Return the [x, y] coordinate for the center point of the cell that contains the specified text.  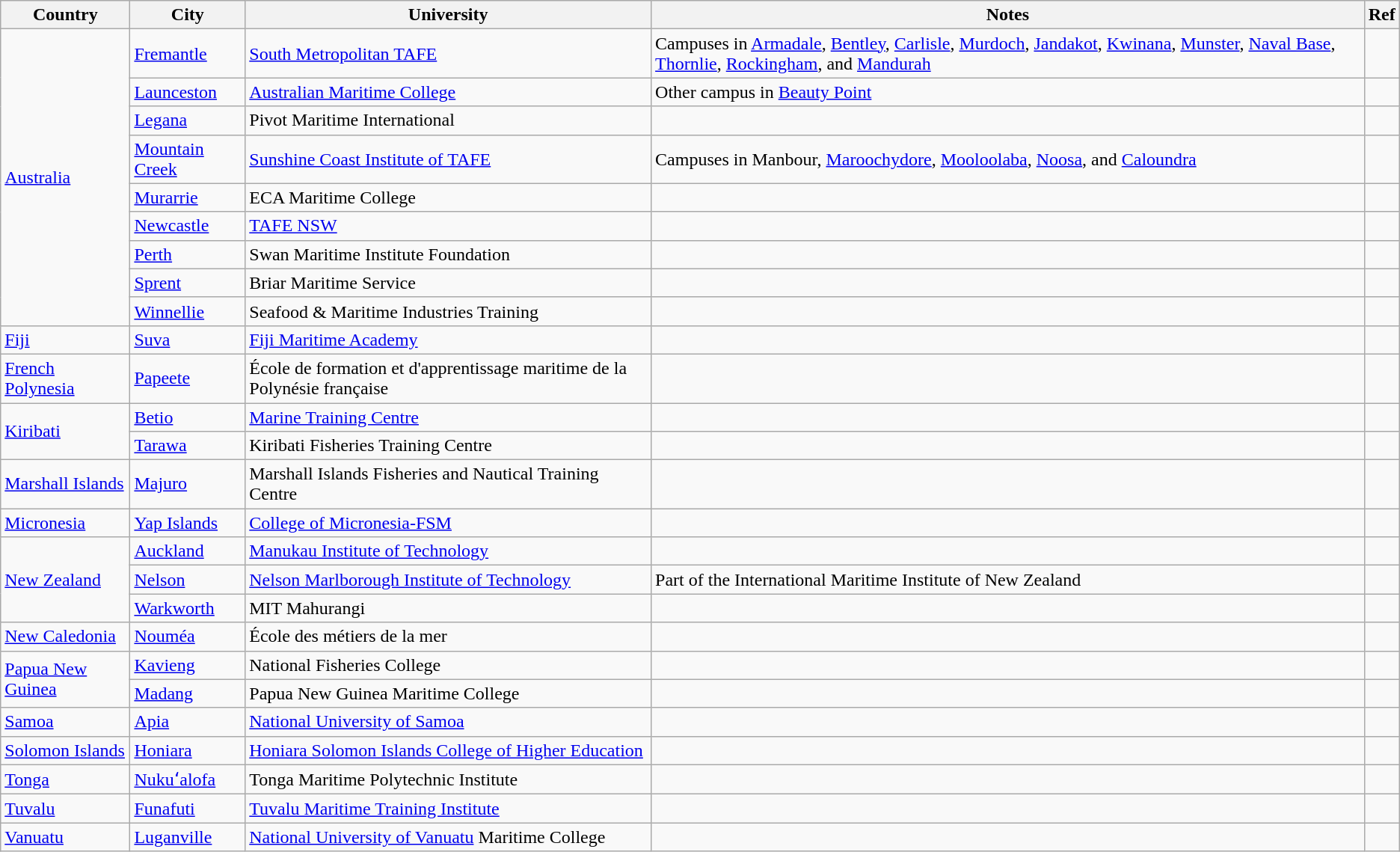
South Metropolitan TAFE [449, 54]
École de formation et d'apprentissage maritime de la Polynésie française [449, 379]
Campuses in Armadale, Bentley, Carlisle, Murdoch, Jandakot, Kwinana, Munster, Naval Base, Thornlie, Rockingham, and Mandurah [1008, 54]
Seafood & Maritime Industries Training [449, 311]
Country [66, 15]
Tarawa [188, 446]
Suva [188, 340]
Madang [188, 693]
Briar Maritime Service [449, 283]
Apia [188, 722]
MIT Mahurangi [449, 608]
Pivot Maritime International [449, 120]
Papeete [188, 379]
Murarrie [188, 197]
Nelson [188, 580]
College of Micronesia-FSM [449, 523]
Auckland [188, 551]
Sunshine Coast Institute of TAFE [449, 159]
Newcastle [188, 226]
New Zealand [66, 580]
Fiji [66, 340]
Nouméa [188, 637]
University [449, 15]
Tuvalu [66, 809]
Papua New Guinea [66, 679]
Other campus in Beauty Point [1008, 92]
Winnellie [188, 311]
Tonga [66, 779]
ECA Maritime College [449, 197]
Yap Islands [188, 523]
Part of the International Maritime Institute of New Zealand [1008, 580]
Honiara Solomon Islands College of Higher Education [449, 750]
Tuvalu Maritime Training Institute [449, 809]
Manukau Institute of Technology [449, 551]
Perth [188, 254]
Launceston [188, 92]
Funafuti [188, 809]
Kiribati Fisheries Training Centre [449, 446]
Majuro [188, 485]
Marshall Islands [66, 485]
Betio [188, 417]
Marshall Islands Fisheries and Nautical Training Centre [449, 485]
Fiji Maritime Academy [449, 340]
Papua New Guinea Maritime College [449, 693]
French Polynesia [66, 379]
Swan Maritime Institute Foundation [449, 254]
Micronesia [66, 523]
Solomon Islands [66, 750]
Honiara [188, 750]
Nelson Marlborough Institute of Technology [449, 580]
Fremantle [188, 54]
National Fisheries College [449, 665]
Tonga Maritime Polytechnic Institute [449, 779]
Sprent [188, 283]
Luganville [188, 837]
Marine Training Centre [449, 417]
Kavieng [188, 665]
Campuses in Manbour, Maroochydore, Mooloolaba, Noosa, and Caloundra [1008, 159]
Samoa [66, 722]
TAFE NSW [449, 226]
New Caledonia [66, 637]
Legana [188, 120]
National University of Samoa [449, 722]
Australian Maritime College [449, 92]
Warkworth [188, 608]
City [188, 15]
Nukuʻalofa [188, 779]
Kiribati [66, 431]
Vanuatu [66, 837]
Ref [1382, 15]
National University of Vanuatu Maritime College [449, 837]
Notes [1008, 15]
Australia [66, 178]
Mountain Creek [188, 159]
École des métiers de la mer [449, 637]
